Search for the cell housing the specified text and yield its (X, Y) center coordinate. 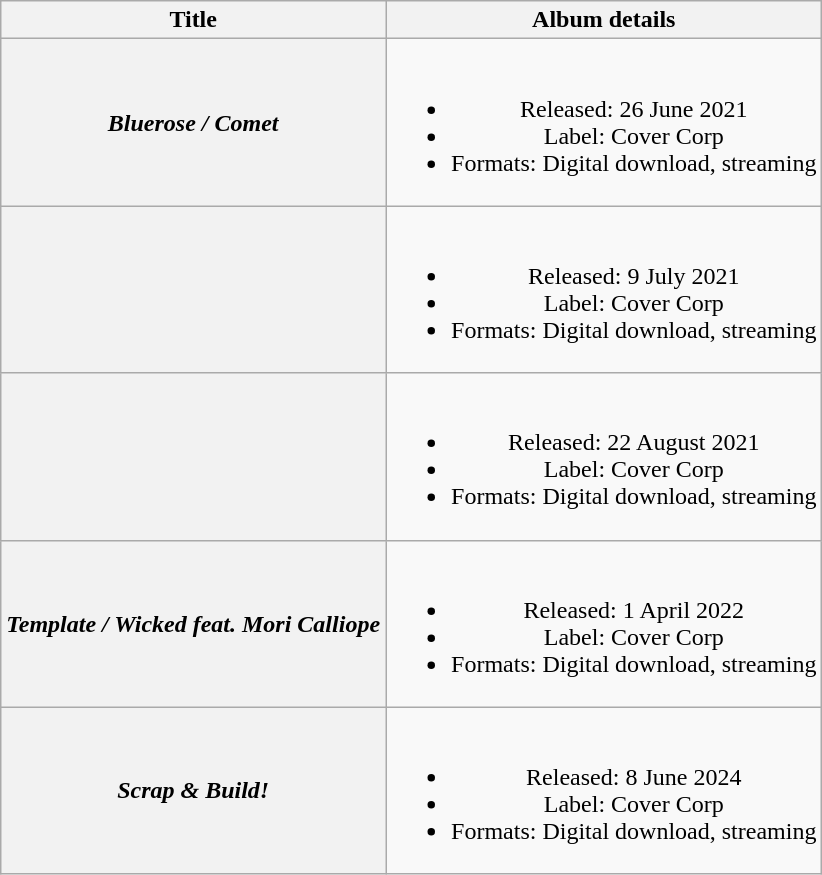
Released: 26 June 2021Label: Cover CorpFormats: Digital download, streaming (604, 122)
Released: 8 June 2024Label: Cover CorpFormats: Digital download, streaming (604, 790)
Released: 9 July 2021Label: Cover CorpFormats: Digital download, streaming (604, 290)
Released: 22 August 2021Label: Cover CorpFormats: Digital download, streaming (604, 456)
Album details (604, 20)
Template / Wicked feat. Mori Calliope (194, 624)
Released: 1 April 2022Label: Cover CorpFormats: Digital download, streaming (604, 624)
Title (194, 20)
Bluerose / Comet (194, 122)
Scrap & Build! (194, 790)
